Find where the given text appears and provide that cell's center as (x, y) coordinate. 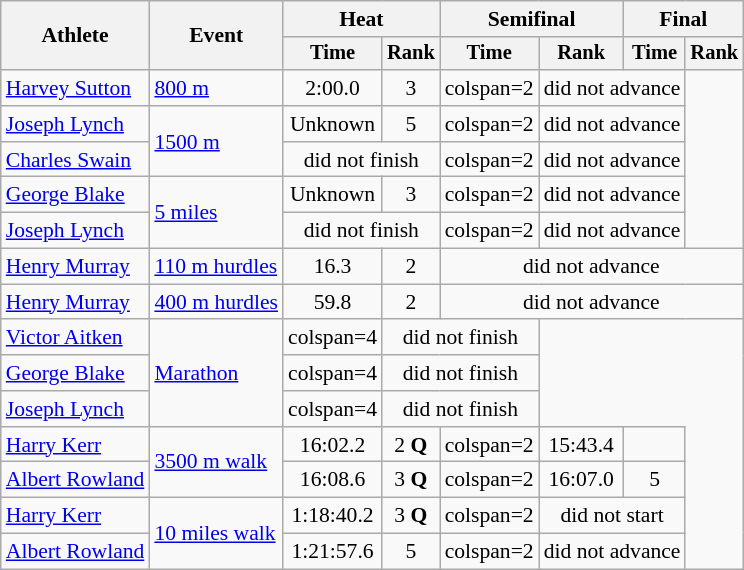
Athlete (76, 36)
59.8 (332, 302)
Heat (362, 19)
Harvey Sutton (76, 88)
did not start (612, 516)
400 m hurdles (216, 302)
1:21:57.6 (332, 552)
800 m (216, 88)
110 m hurdles (216, 267)
Charles Swain (76, 160)
1:18:40.2 (332, 516)
3500 m walk (216, 462)
Semifinal (532, 19)
Final (684, 19)
16:07.0 (582, 480)
16:02.2 (332, 445)
Victor Aitken (76, 338)
5 miles (216, 212)
16:08.6 (332, 480)
Event (216, 36)
Marathon (216, 374)
1500 m (216, 142)
10 miles walk (216, 534)
2:00.0 (332, 88)
15:43.4 (582, 445)
2 Q (411, 445)
16.3 (332, 267)
